Return [X, Y] of the center of cell containing provided text 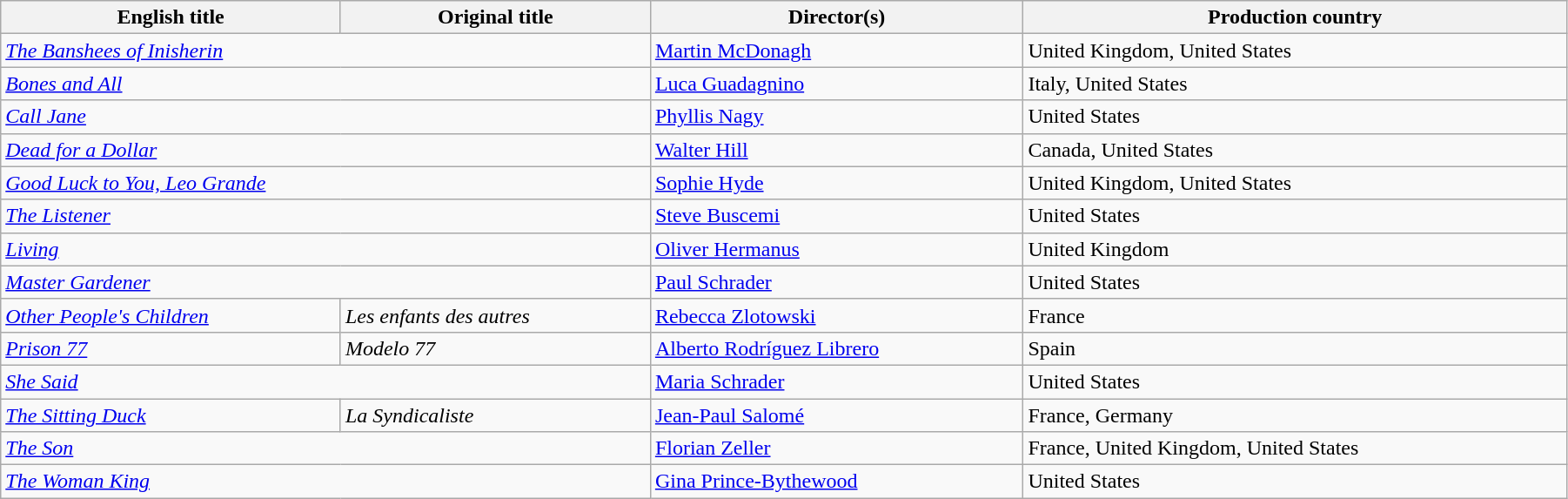
La Syndicaliste [495, 415]
Walter Hill [837, 150]
Living [325, 249]
Italy, United States [1295, 84]
Bones and All [325, 84]
Original title [495, 17]
France, Germany [1295, 415]
Martin McDonagh [837, 51]
Oliver Hermanus [837, 249]
Other People's Children [171, 315]
Good Luck to You, Leo Grande [325, 183]
France, United Kingdom, United States [1295, 448]
The Woman King [325, 482]
The Banshees of Inisherin [325, 51]
Prison 77 [171, 348]
Gina Prince-Bythewood [837, 482]
Canada, United States [1295, 150]
Paul Schrader [837, 282]
Modelo 77 [495, 348]
Maria Schrader [837, 381]
Steve Buscemi [837, 216]
Call Jane [325, 117]
Dead for a Dollar [325, 150]
France [1295, 315]
Sophie Hyde [837, 183]
Les enfants des autres [495, 315]
Rebecca Zlotowski [837, 315]
Master Gardener [325, 282]
Alberto Rodríguez Librero [837, 348]
Florian Zeller [837, 448]
United Kingdom [1295, 249]
She Said [325, 381]
English title [171, 17]
Spain [1295, 348]
Phyllis Nagy [837, 117]
Jean-Paul Salomé [837, 415]
Director(s) [837, 17]
The Sitting Duck [171, 415]
The Son [325, 448]
Production country [1295, 17]
The Listener [325, 216]
Luca Guadagnino [837, 84]
